Determine the [X, Y] coordinate at the center of the cell enclosing the given text.  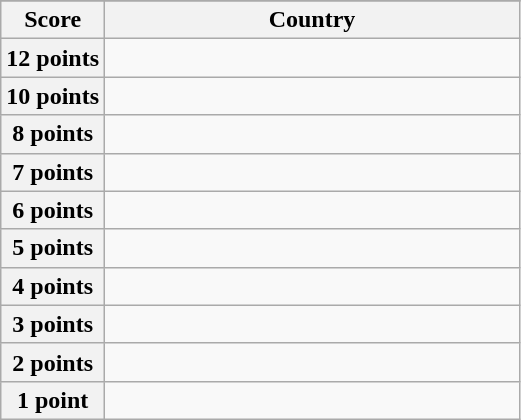
Score [53, 20]
Country [312, 20]
1 point [53, 400]
3 points [53, 324]
2 points [53, 362]
4 points [53, 286]
10 points [53, 96]
8 points [53, 134]
6 points [53, 210]
7 points [53, 172]
5 points [53, 248]
12 points [53, 58]
